Return [x, y] of the center of cell containing provided text 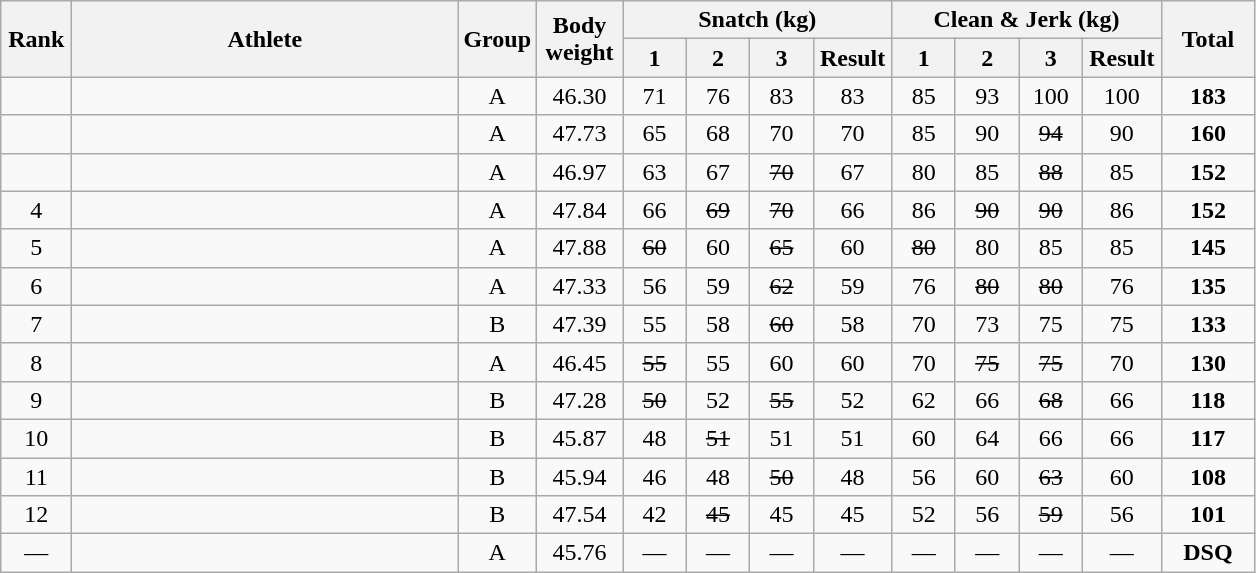
8 [36, 362]
Athlete [265, 39]
Total [1208, 39]
9 [36, 400]
10 [36, 438]
46.97 [580, 172]
45.87 [580, 438]
47.88 [580, 248]
45.94 [580, 477]
64 [987, 438]
4 [36, 210]
DSQ [1208, 553]
145 [1208, 248]
47.28 [580, 400]
47.33 [580, 286]
94 [1051, 134]
117 [1208, 438]
47.84 [580, 210]
45.76 [580, 553]
Group [498, 39]
93 [987, 96]
183 [1208, 96]
118 [1208, 400]
12 [36, 515]
46.30 [580, 96]
108 [1208, 477]
71 [655, 96]
46 [655, 477]
133 [1208, 324]
Body weight [580, 39]
6 [36, 286]
160 [1208, 134]
11 [36, 477]
5 [36, 248]
7 [36, 324]
47.73 [580, 134]
Snatch (kg) [758, 20]
135 [1208, 286]
69 [718, 210]
73 [987, 324]
47.54 [580, 515]
101 [1208, 515]
42 [655, 515]
Rank [36, 39]
Clean & Jerk (kg) [1026, 20]
47.39 [580, 324]
88 [1051, 172]
130 [1208, 362]
46.45 [580, 362]
